Identify which cell holds the provided text, then report its (x, y) central coordinate. 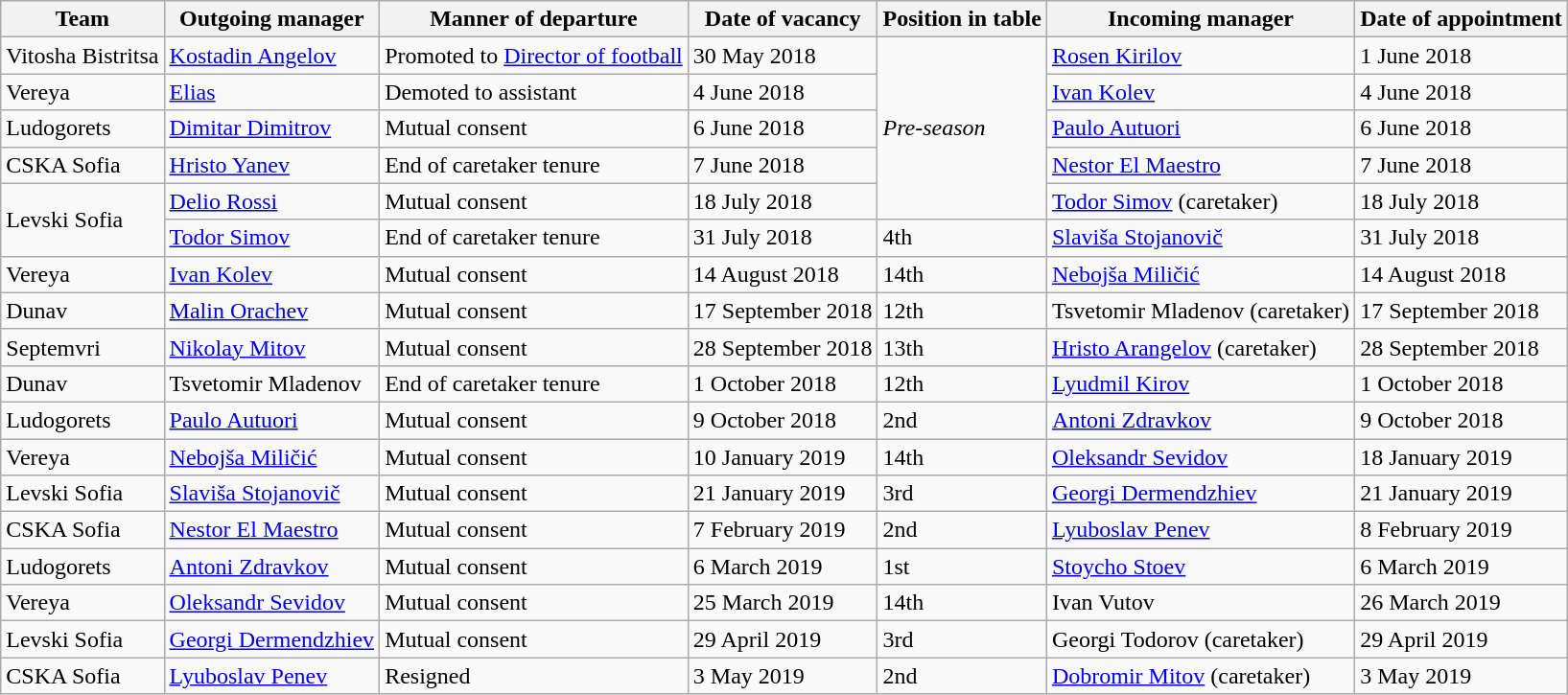
1st (962, 567)
Resigned (534, 676)
Date of appointment (1462, 19)
Team (82, 19)
Septemvri (82, 347)
18 January 2019 (1462, 457)
Demoted to assistant (534, 92)
Malin Orachev (272, 311)
Promoted to Director of football (534, 56)
26 March 2019 (1462, 603)
8 February 2019 (1462, 530)
Hristo Arangelov (caretaker) (1201, 347)
10 January 2019 (783, 457)
Dobromir Mitov (caretaker) (1201, 676)
Elias (272, 92)
Rosen Kirilov (1201, 56)
Nikolay Mitov (272, 347)
25 March 2019 (783, 603)
Todor Simov (caretaker) (1201, 201)
Delio Rossi (272, 201)
Georgi Todorov (caretaker) (1201, 639)
13th (962, 347)
30 May 2018 (783, 56)
Outgoing manager (272, 19)
Manner of departure (534, 19)
Vitosha Bistritsa (82, 56)
Lyudmil Kirov (1201, 383)
Hristo Yanev (272, 165)
7 February 2019 (783, 530)
1 June 2018 (1462, 56)
Incoming manager (1201, 19)
Tsvetomir Mladenov (272, 383)
Todor Simov (272, 238)
Stoycho Stoev (1201, 567)
Dimitar Dimitrov (272, 128)
Ivan Vutov (1201, 603)
4th (962, 238)
Position in table (962, 19)
Pre-season (962, 128)
Kostadin Angelov (272, 56)
Date of vacancy (783, 19)
Tsvetomir Mladenov (caretaker) (1201, 311)
